Capture the cell that displays the provided text and extract its [X, Y] central coordinate. 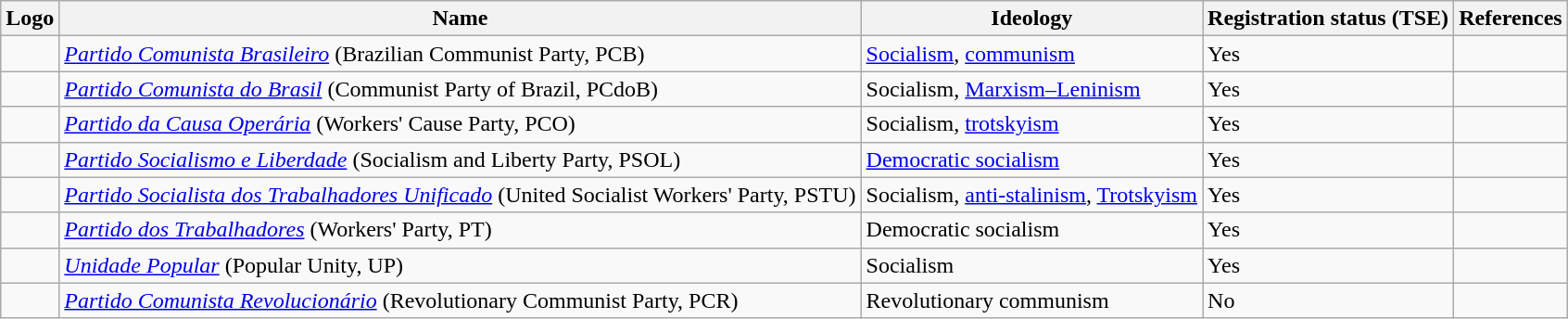
Socialism, trotskyism [1031, 124]
Socialism, anti-stalinism, Trotskyism [1031, 195]
Socialism, Marxism–Leninism [1031, 89]
Partido Comunista do Brasil (Communist Party of Brazil, PCdoB) [460, 89]
References [1511, 19]
Logo [30, 19]
No [1329, 300]
Socialism [1031, 265]
Socialism, communism [1031, 54]
Ideology [1031, 19]
Partido da Causa Operária (Workers' Cause Party, PCO) [460, 124]
Unidade Popular (Popular Unity, UP) [460, 265]
Partido dos Trabalhadores (Workers' Party, PT) [460, 230]
Registration status (TSE) [1329, 19]
Revolutionary communism [1031, 300]
Partido Comunista Revolucionário (Revolutionary Communist Party, PCR) [460, 300]
Name [460, 19]
Partido Socialismo e Liberdade (Socialism and Liberty Party, PSOL) [460, 159]
Partido Comunista Brasileiro (Brazilian Communist Party, PCB) [460, 54]
Partido Socialista dos Trabalhadores Unificado (United Socialist Workers' Party, PSTU) [460, 195]
